Capture the cell that displays the provided text and extract its (x, y) central coordinate. 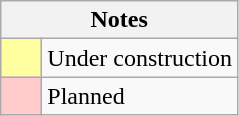
Planned (140, 96)
Notes (120, 20)
Under construction (140, 58)
